Scan for the cell matching the given text and deliver its (x, y) coordinate at center. 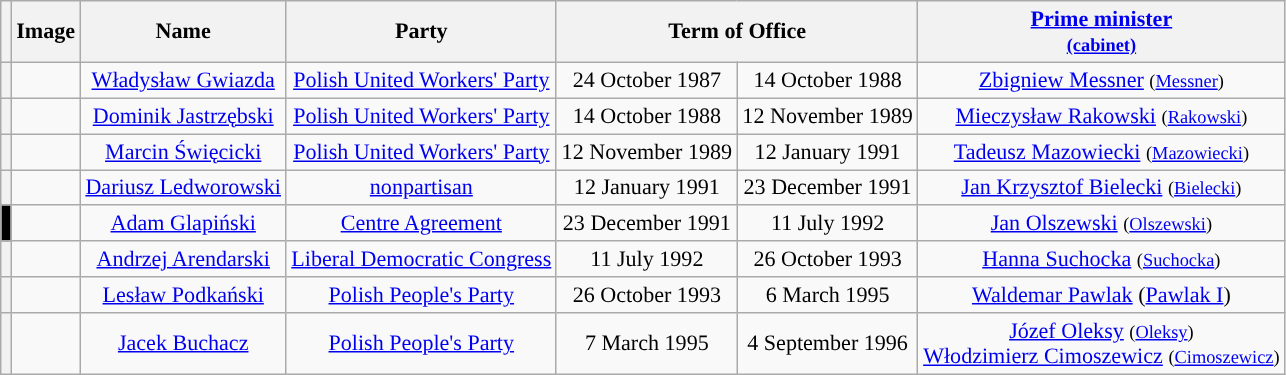
Liberal Democratic Congress (421, 259)
Lesław Podkański (183, 295)
Dominik Jastrzębski (183, 116)
Centre Agreement (421, 223)
Adam Glapiński (183, 223)
Tadeusz Mazowiecki (Mazowiecki) (1102, 151)
6 March 1995 (828, 295)
Jan Krzysztof Bielecki (Bielecki) (1102, 187)
7 March 1995 (646, 342)
Marcin Święcicki (183, 151)
Andrzej Arendarski (183, 259)
24 October 1987 (646, 80)
Zbigniew Messner (Messner) (1102, 80)
Władysław Gwiazda (183, 80)
4 September 1996 (828, 342)
Party (421, 30)
Term of Office (737, 30)
Hanna Suchocka (Suchocka) (1102, 259)
Image (46, 30)
nonpartisan (421, 187)
Józef Oleksy (Oleksy)Włodzimierz Cimoszewicz (Cimoszewicz) (1102, 342)
Jan Olszewski (Olszewski) (1102, 223)
Dariusz Ledworowski (183, 187)
Prime minister(cabinet) (1102, 30)
Mieczysław Rakowski (Rakowski) (1102, 116)
Name (183, 30)
Jacek Buchacz (183, 342)
Waldemar Pawlak (Pawlak I) (1102, 295)
